Return the [x, y] coordinate for the center point of the cell that contains the specified text.  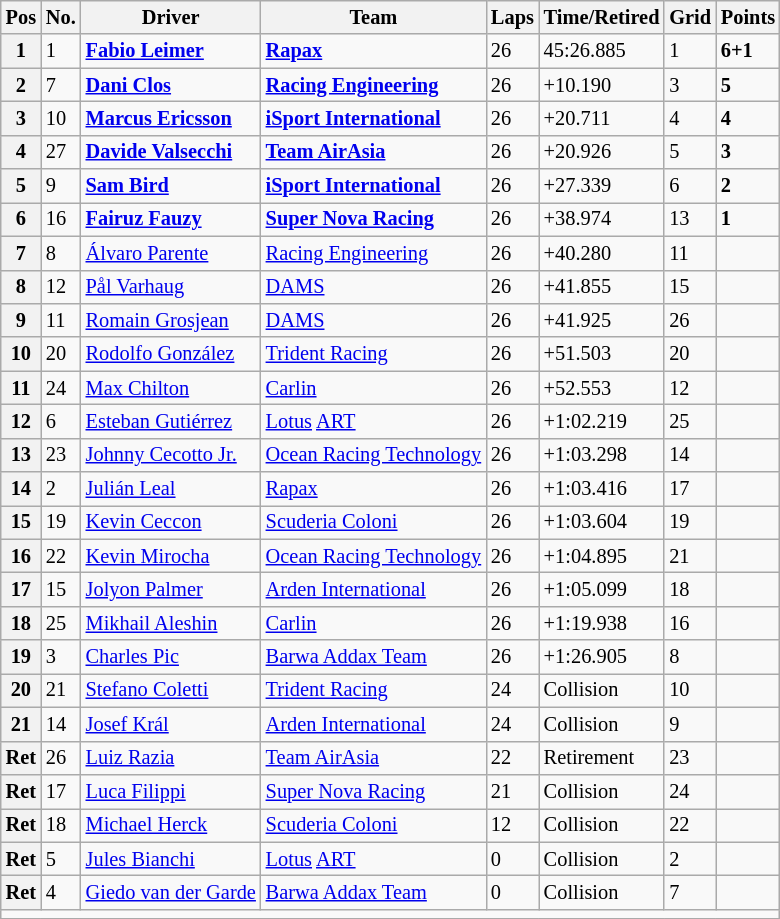
Dani Clos [171, 85]
Grid [690, 17]
+1:05.099 [602, 589]
Team [374, 17]
Josef Král [171, 724]
+1:03.416 [602, 489]
+1:02.219 [602, 421]
+41.855 [602, 287]
+1:04.895 [602, 556]
Points [748, 17]
+1:03.298 [602, 455]
Rodolfo González [171, 354]
Time/Retired [602, 17]
Max Chilton [171, 388]
Luca Filippi [171, 791]
Pos [21, 17]
Sam Bird [171, 186]
Giedo van der Garde [171, 892]
No. [61, 17]
Luiz Razia [171, 758]
+41.925 [602, 320]
+1:26.905 [602, 657]
+38.974 [602, 219]
27 [61, 152]
+20.926 [602, 152]
+40.280 [602, 253]
Álvaro Parente [171, 253]
Kevin Ceccon [171, 522]
Jules Bianchi [171, 859]
+27.339 [602, 186]
Johnny Cecotto Jr. [171, 455]
Stefano Coletti [171, 690]
Kevin Mirocha [171, 556]
45:26.885 [602, 51]
+1:19.938 [602, 623]
+52.553 [602, 388]
Michael Herck [171, 825]
+1:03.604 [602, 522]
Charles Pic [171, 657]
6+1 [748, 51]
Davide Valsecchi [171, 152]
Esteban Gutiérrez [171, 421]
Retirement [602, 758]
Fairuz Fauzy [171, 219]
Pål Varhaug [171, 287]
Laps [512, 17]
+10.190 [602, 85]
Romain Grosjean [171, 320]
Mikhail Aleshin [171, 623]
+51.503 [602, 354]
Julián Leal [171, 489]
Fabio Leimer [171, 51]
Jolyon Palmer [171, 589]
Driver [171, 17]
+20.711 [602, 118]
Marcus Ericsson [171, 118]
